Locate the cell with the specified text and output its [x, y] center coordinate. 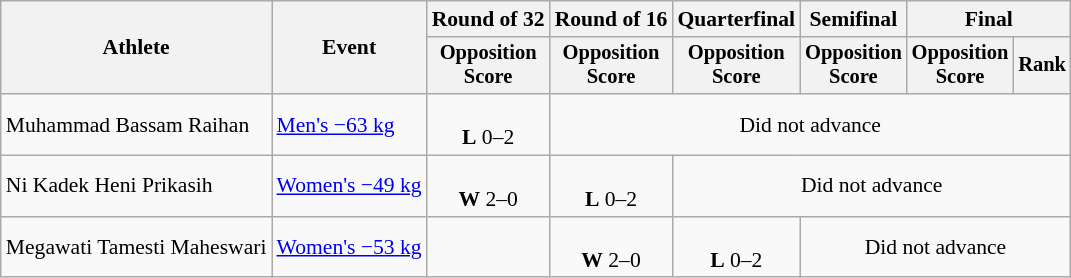
Round of 16 [612, 19]
Round of 32 [488, 19]
Athlete [136, 48]
Semifinal [854, 19]
Men's −63 kg [350, 124]
Women's −53 kg [350, 248]
Women's −49 kg [350, 186]
Rank [1042, 66]
Final [989, 19]
Ni Kadek Heni Prikasih [136, 186]
Muhammad Bassam Raihan [136, 124]
Event [350, 48]
Quarterfinal [736, 19]
Megawati Tamesti Maheswari [136, 248]
